Return (X, Y) of the center of cell containing provided text 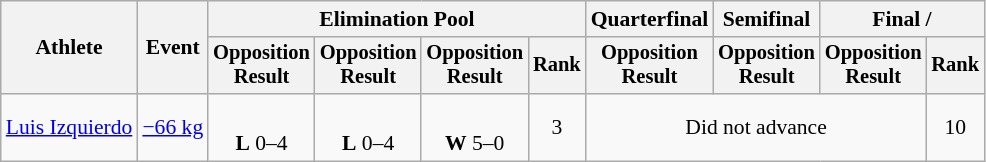
10 (955, 128)
Athlete (70, 48)
Elimination Pool (396, 19)
Semifinal (766, 19)
Final / (902, 19)
Event (172, 48)
Quarterfinal (650, 19)
W 5–0 (474, 128)
Did not advance (756, 128)
−66 kg (172, 128)
Luis Izquierdo (70, 128)
3 (557, 128)
